Determine the [X, Y] coordinate at the center of the cell enclosing the given text.  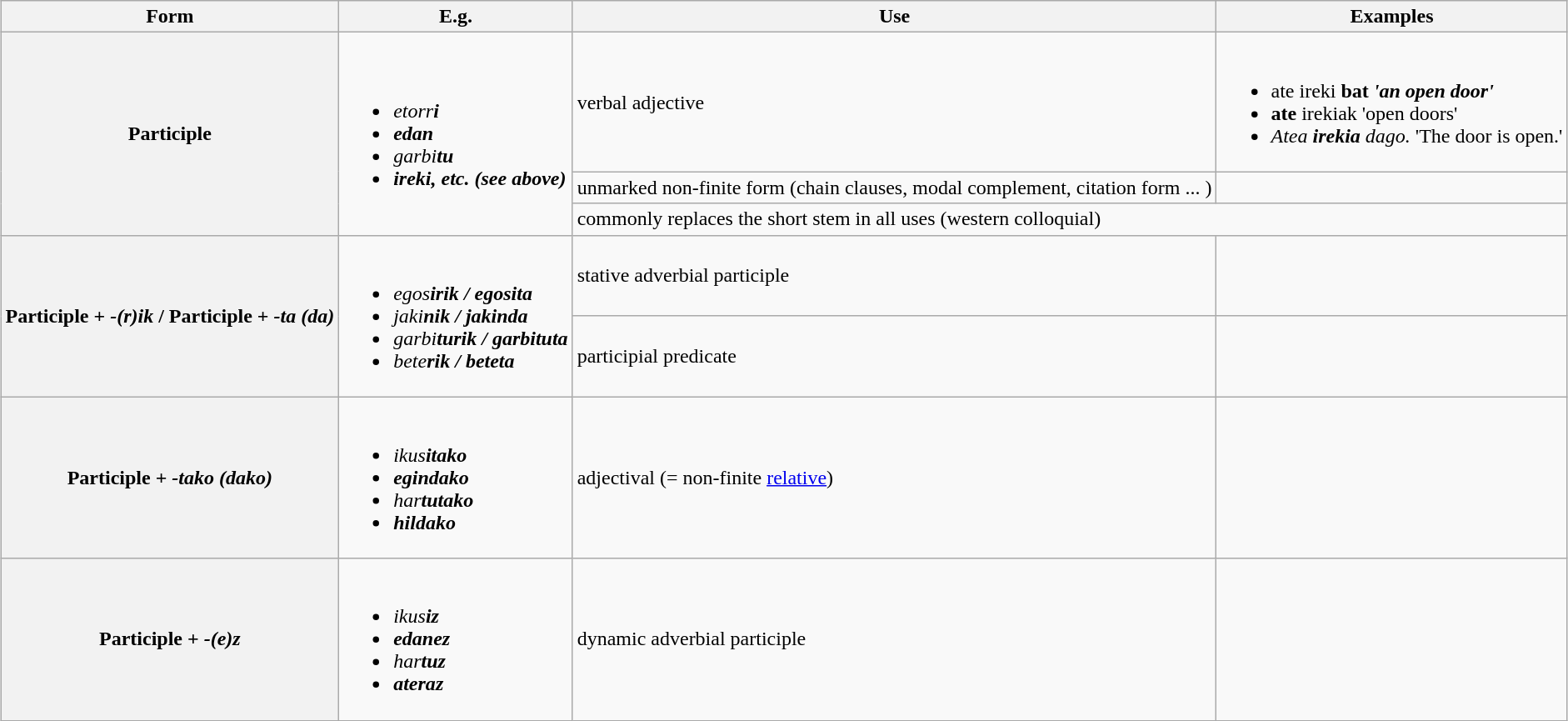
Participle [170, 133]
verbal adjective [895, 102]
Form [170, 17]
ikusitakoegindakohartutakohildako [456, 478]
etorriedangarbituireki, etc. (see above) [456, 133]
Examples [1391, 17]
Participle + -tako (dako) [170, 478]
Use [895, 17]
ate ireki bat 'an open door'ate irekiak 'open doors'Atea irekia dago. 'The door is open.' [1391, 102]
participial predicate [895, 357]
stative adverbial participle [895, 275]
commonly replaces the short stem in all uses (western colloquial) [1070, 219]
Participle + -(e)z [170, 639]
dynamic adverbial participle [895, 639]
adjectival (= non-finite relative) [895, 478]
Participle + -(r)ik / Participle + -ta (da) [170, 316]
egosirik / egositajakinik / jakindagarbiturik / garbitutabeterik / beteta [456, 316]
E.g. [456, 17]
ikusizedanezhartuzateraz [456, 639]
unmarked non-finite form (chain clauses, modal complement, citation form ... ) [895, 188]
